Extract the (X, Y) coordinate from the center of the cell holding the provided text.  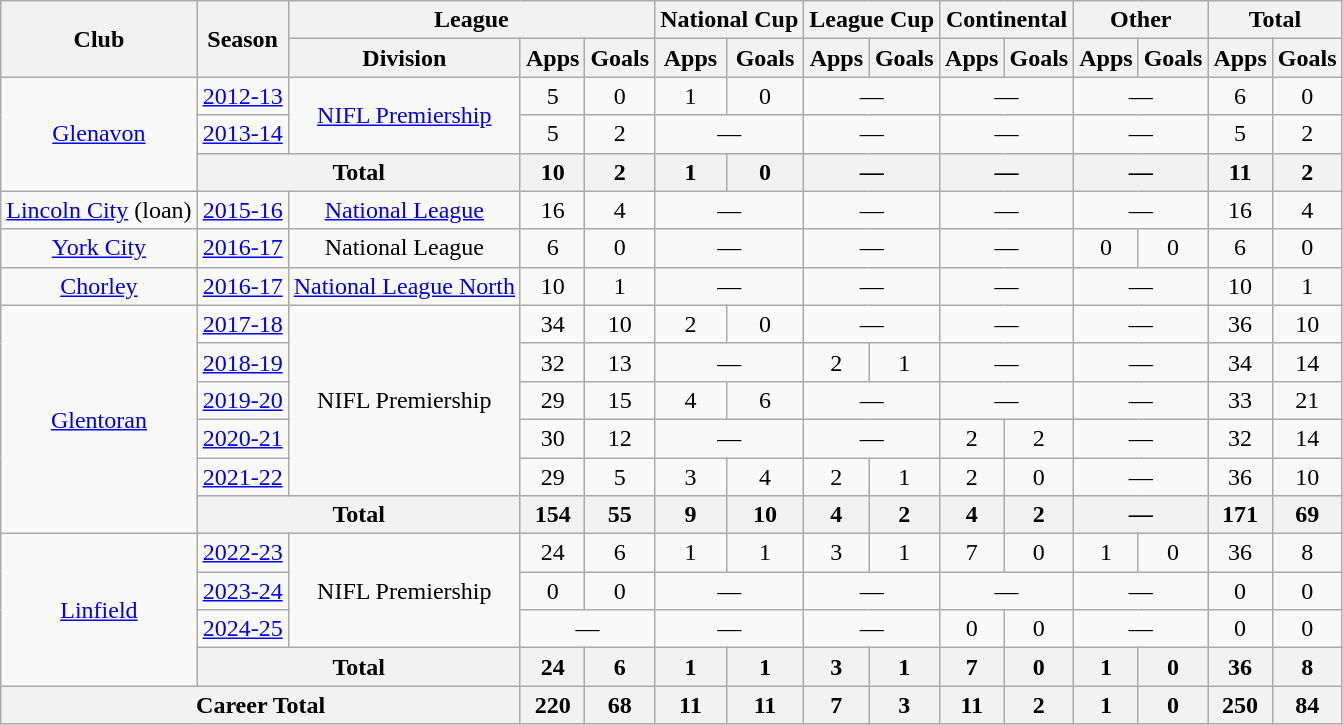
250 (1240, 705)
21 (1307, 400)
69 (1307, 515)
13 (620, 362)
National Cup (730, 20)
Other (1141, 20)
2013-14 (242, 134)
League (471, 20)
2024-25 (242, 629)
Chorley (99, 286)
2018-19 (242, 362)
2015-16 (242, 210)
Lincoln City (loan) (99, 210)
Season (242, 39)
2017-18 (242, 324)
2023-24 (242, 591)
55 (620, 515)
Glenavon (99, 134)
33 (1240, 400)
National League North (404, 286)
12 (620, 438)
2021-22 (242, 477)
League Cup (872, 20)
Glentoran (99, 419)
Linfield (99, 610)
68 (620, 705)
171 (1240, 515)
Career Total (261, 705)
15 (620, 400)
84 (1307, 705)
Club (99, 39)
2012-13 (242, 96)
Division (404, 58)
30 (552, 438)
220 (552, 705)
York City (99, 248)
Continental (1007, 20)
2019-20 (242, 400)
154 (552, 515)
2020-21 (242, 438)
9 (691, 515)
2022-23 (242, 553)
